Pinpoint the cell where the given text exists, returning its (X, Y) midpoint coordinate. 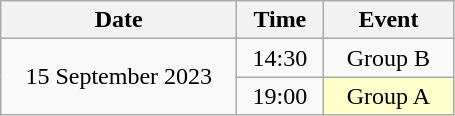
Event (388, 20)
15 September 2023 (119, 77)
Time (280, 20)
Group A (388, 96)
Date (119, 20)
19:00 (280, 96)
Group B (388, 58)
14:30 (280, 58)
